Locate the cell with the specified text and output its (X, Y) center coordinate. 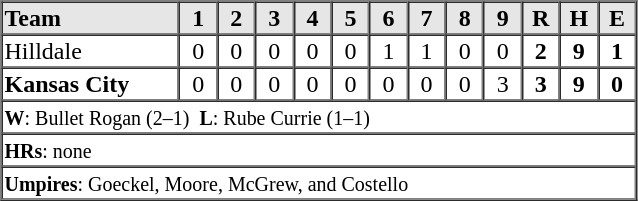
5 (350, 18)
R (541, 18)
Kansas City (91, 84)
Team (91, 18)
HRs: none (319, 150)
E (617, 18)
W: Bullet Rogan (2–1) L: Rube Currie (1–1) (319, 116)
H (579, 18)
Hilldale (91, 50)
7 (427, 18)
6 (388, 18)
8 (465, 18)
4 (312, 18)
Umpires: Goeckel, Moore, McGrew, and Costello (319, 182)
